Locate the cell with the specified text and output its [X, Y] center coordinate. 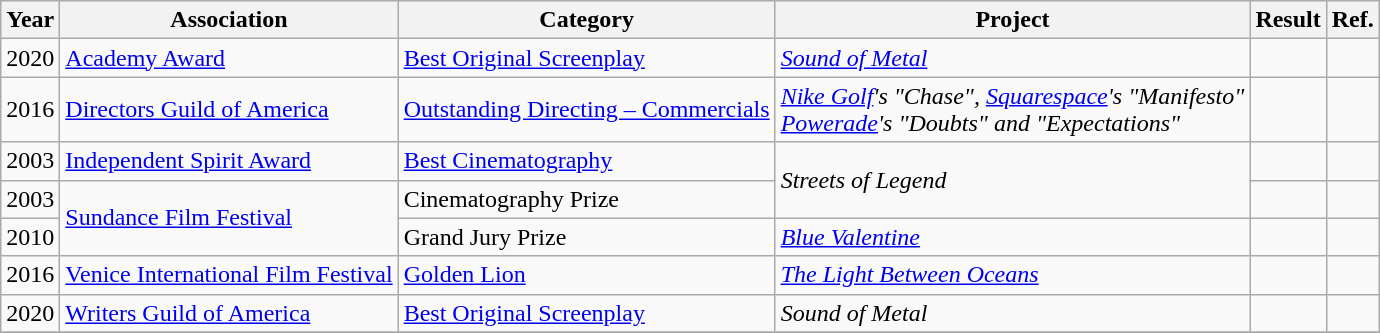
Independent Spirit Award [229, 161]
Blue Valentine [1012, 237]
Best Cinematography [586, 161]
Directors Guild of America [229, 110]
Grand Jury Prize [586, 237]
Writers Guild of America [229, 313]
Venice International Film Festival [229, 275]
Streets of Legend [1012, 180]
Outstanding Directing – Commercials [586, 110]
Project [1012, 20]
Golden Lion [586, 275]
Year [30, 20]
Cinematography Prize [586, 199]
2010 [30, 237]
Nike Golf's "Chase", Squarespace's "Manifesto" Powerade's "Doubts" and "Expectations" [1012, 110]
Ref. [1352, 20]
Academy Award [229, 58]
The Light Between Oceans [1012, 275]
Category [586, 20]
Result [1288, 20]
Sundance Film Festival [229, 218]
Association [229, 20]
